Identify which cell holds the provided text, then report its [X, Y] central coordinate. 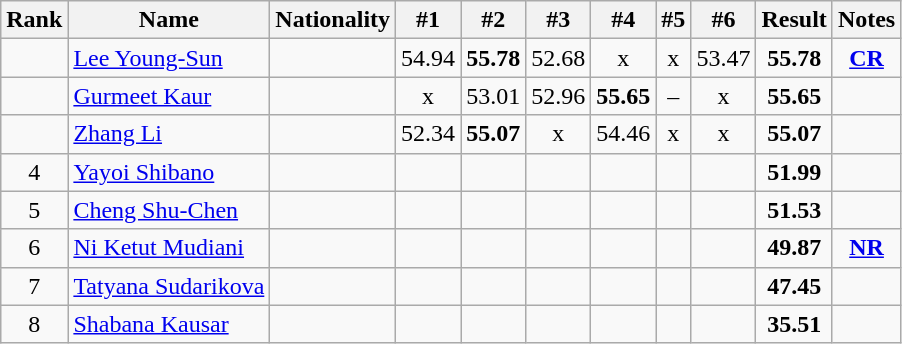
#2 [494, 20]
CR [866, 58]
#4 [624, 20]
Notes [866, 20]
Nationality [333, 20]
#5 [674, 20]
54.94 [428, 58]
47.45 [794, 286]
54.46 [624, 134]
Result [794, 20]
Shabana Kausar [169, 324]
4 [34, 172]
7 [34, 286]
Zhang Li [169, 134]
51.99 [794, 172]
Gurmeet Kaur [169, 96]
53.01 [494, 96]
Ni Ketut Mudiani [169, 248]
5 [34, 210]
52.68 [558, 58]
52.34 [428, 134]
#1 [428, 20]
8 [34, 324]
#6 [724, 20]
35.51 [794, 324]
Yayoi Shibano [169, 172]
53.47 [724, 58]
– [674, 96]
#3 [558, 20]
49.87 [794, 248]
Rank [34, 20]
Tatyana Sudarikova [169, 286]
Lee Young-Sun [169, 58]
6 [34, 248]
Cheng Shu-Chen [169, 210]
Name [169, 20]
NR [866, 248]
52.96 [558, 96]
51.53 [794, 210]
